Provide the [x, y] coordinate of the cell's center where the given text is located.  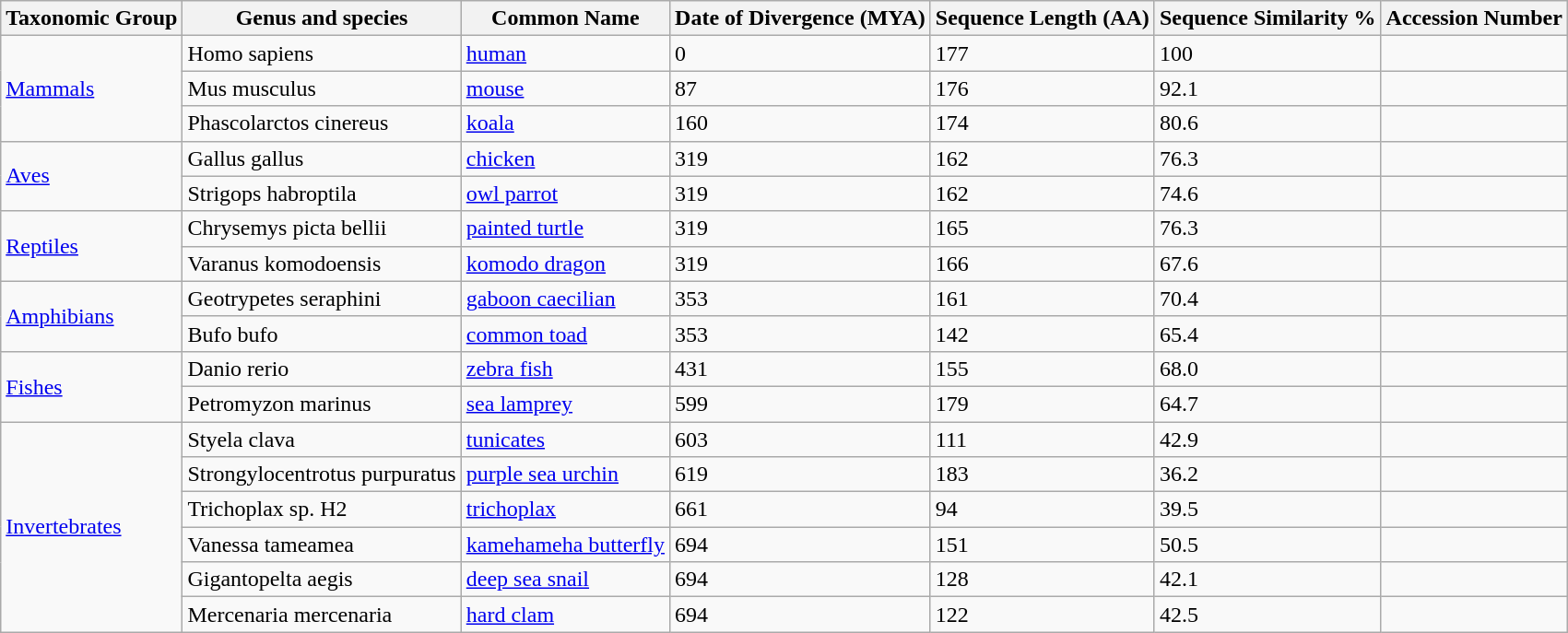
Genus and species [322, 18]
Sequence Length (AA) [1042, 18]
111 [1042, 440]
619 [800, 475]
92.1 [1267, 88]
431 [800, 369]
Mus musculus [322, 88]
Phascolarctos cinereus [322, 123]
661 [800, 510]
74.6 [1267, 193]
trichoplax [565, 510]
50.5 [1267, 545]
64.7 [1267, 404]
Danio rerio [322, 369]
Amphibians [92, 316]
165 [1042, 229]
183 [1042, 475]
human [565, 53]
603 [800, 440]
mouse [565, 88]
67.6 [1267, 264]
42.5 [1267, 615]
Vanessa tameamea [322, 545]
painted turtle [565, 229]
68.0 [1267, 369]
komodo dragon [565, 264]
160 [800, 123]
Accession Number [1474, 18]
80.6 [1267, 123]
hard clam [565, 615]
Invertebrates [92, 527]
128 [1042, 580]
151 [1042, 545]
Gigantopelta aegis [322, 580]
tunicates [565, 440]
42.9 [1267, 440]
Varanus komodoensis [322, 264]
common toad [565, 334]
Homo sapiens [322, 53]
176 [1042, 88]
sea lamprey [565, 404]
42.1 [1267, 580]
142 [1042, 334]
94 [1042, 510]
Geotrypetes seraphini [322, 299]
Strongylocentrotus purpuratus [322, 475]
174 [1042, 123]
36.2 [1267, 475]
100 [1267, 53]
Mammals [92, 88]
Fishes [92, 386]
Reptiles [92, 246]
179 [1042, 404]
Strigops habroptila [322, 193]
161 [1042, 299]
Mercenaria mercenaria [322, 615]
gaboon caecilian [565, 299]
599 [800, 404]
Styela clava [322, 440]
purple sea urchin [565, 475]
166 [1042, 264]
koala [565, 123]
owl parrot [565, 193]
chicken [565, 158]
Trichoplax sp. H2 [322, 510]
deep sea snail [565, 580]
Date of Divergence (MYA) [800, 18]
Taxonomic Group [92, 18]
65.4 [1267, 334]
zebra fish [565, 369]
177 [1042, 53]
Aves [92, 176]
Sequence Similarity % [1267, 18]
Gallus gallus [322, 158]
kamehameha butterfly [565, 545]
Bufo bufo [322, 334]
0 [800, 53]
39.5 [1267, 510]
Petromyzon marinus [322, 404]
Chrysemys picta bellii [322, 229]
Common Name [565, 18]
122 [1042, 615]
155 [1042, 369]
70.4 [1267, 299]
87 [800, 88]
